Provide the (X, Y) coordinate of the cell's center where the given text is located.  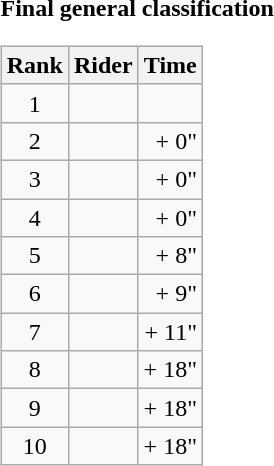
Time (170, 65)
2 (34, 141)
Rider (103, 65)
6 (34, 294)
5 (34, 256)
Rank (34, 65)
3 (34, 179)
1 (34, 103)
9 (34, 408)
7 (34, 332)
+ 9" (170, 294)
8 (34, 370)
+ 11" (170, 332)
4 (34, 217)
+ 8" (170, 256)
10 (34, 446)
